Search for the cell housing the specified text and yield its [X, Y] center coordinate. 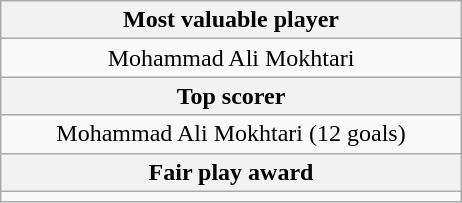
Fair play award [230, 172]
Top scorer [230, 96]
Most valuable player [230, 20]
Mohammad Ali Mokhtari [230, 58]
Mohammad Ali Mokhtari (12 goals) [230, 134]
